Search for the cell housing the specified text and yield its [X, Y] center coordinate. 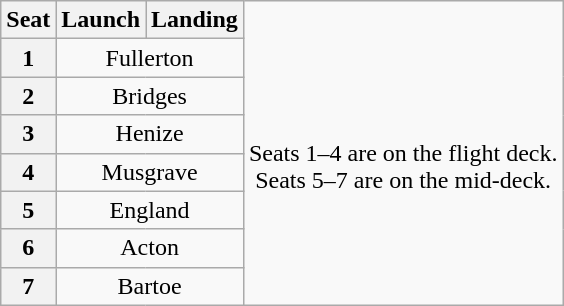
5 [28, 210]
Seats 1–4 are on the flight deck.Seats 5–7 are on the mid-deck. [403, 153]
Landing [195, 20]
7 [28, 286]
Fullerton [150, 58]
2 [28, 96]
Launch [101, 20]
1 [28, 58]
England [150, 210]
6 [28, 248]
3 [28, 134]
Seat [28, 20]
Henize [150, 134]
Acton [150, 248]
4 [28, 172]
Musgrave [150, 172]
Bartoe [150, 286]
Bridges [150, 96]
